Identify which cell holds the provided text, then report its (x, y) central coordinate. 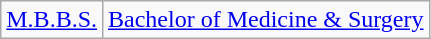
M.B.B.S. (52, 20)
Bachelor of Medicine & Surgery (266, 20)
